Detect which cell encompasses the target text, then output its (x, y) center coordinate. 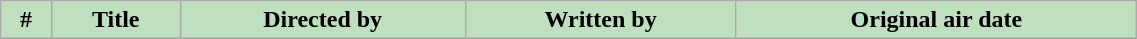
Written by (600, 20)
Original air date (936, 20)
Directed by (322, 20)
# (26, 20)
Title (116, 20)
